Provide the (x, y) coordinate of the cell's center where the given text is located.  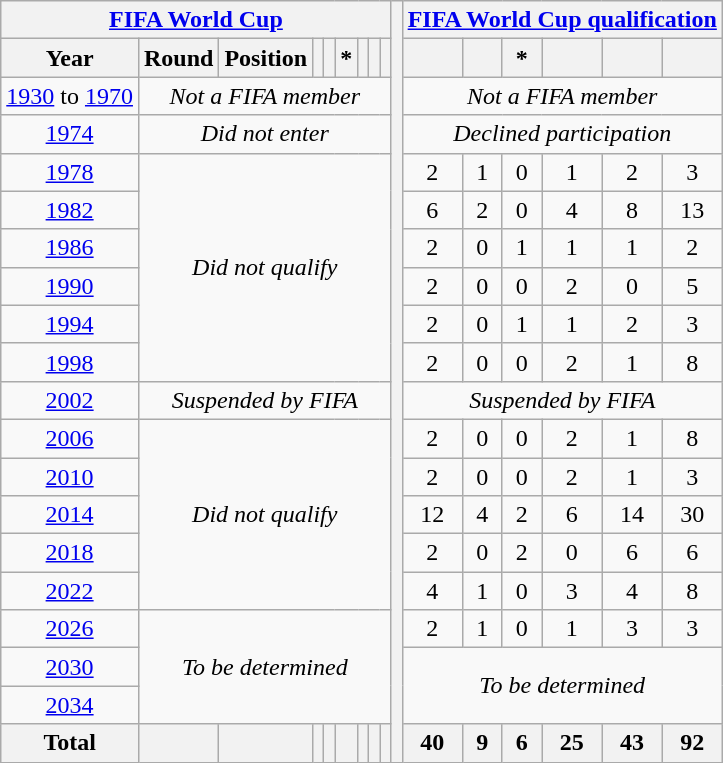
2010 (70, 477)
Year (70, 58)
2018 (70, 553)
9 (482, 743)
14 (632, 515)
1982 (70, 210)
40 (432, 743)
2026 (70, 629)
2006 (70, 438)
Position (266, 58)
30 (692, 515)
FIFA World Cup qualification (562, 20)
43 (632, 743)
92 (692, 743)
Round (178, 58)
FIFA World Cup (196, 20)
2002 (70, 400)
1978 (70, 172)
12 (432, 515)
1990 (70, 286)
2022 (70, 591)
1994 (70, 324)
2034 (70, 705)
1986 (70, 248)
5 (692, 286)
1998 (70, 362)
25 (572, 743)
1930 to 1970 (70, 96)
Declined participation (562, 134)
Did not enter (264, 134)
13 (692, 210)
Total (70, 743)
1974 (70, 134)
2014 (70, 515)
2030 (70, 667)
